Detect which cell encompasses the target text, then output its (X, Y) center coordinate. 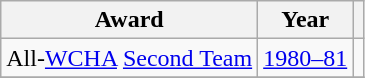
All-WCHA Second Team (130, 58)
Award (130, 20)
Year (306, 20)
1980–81 (306, 58)
